Capture the cell that displays the provided text and extract its (x, y) central coordinate. 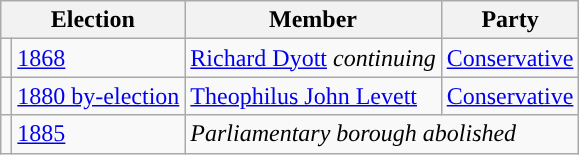
Election (93, 20)
1885 (98, 134)
Theophilus John Levett (313, 96)
Richard Dyott continuing (313, 58)
Member (313, 20)
Parliamentary borough abolished (382, 134)
1868 (98, 58)
Party (510, 20)
1880 by-election (98, 96)
